Capture the cell that displays the provided text and extract its (X, Y) central coordinate. 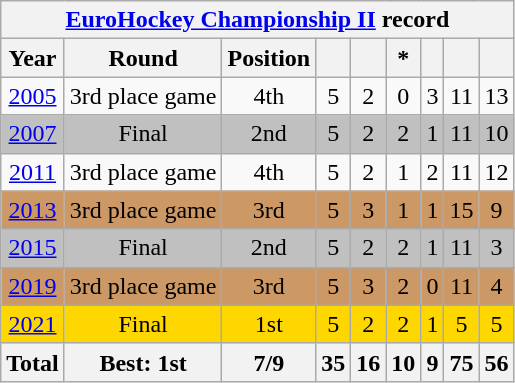
EuroHockey Championship II record (258, 20)
15 (462, 210)
2019 (33, 286)
1st (269, 324)
4 (496, 286)
Round (143, 58)
2007 (33, 134)
75 (462, 362)
2015 (33, 248)
Year (33, 58)
56 (496, 362)
2005 (33, 96)
13 (496, 96)
12 (496, 172)
Position (269, 58)
Total (33, 362)
2013 (33, 210)
* (404, 58)
7/9 (269, 362)
35 (334, 362)
2021 (33, 324)
Best: 1st (143, 362)
16 (368, 362)
2011 (33, 172)
